Return the [X, Y] coordinate for the center point of the cell that contains the specified text.  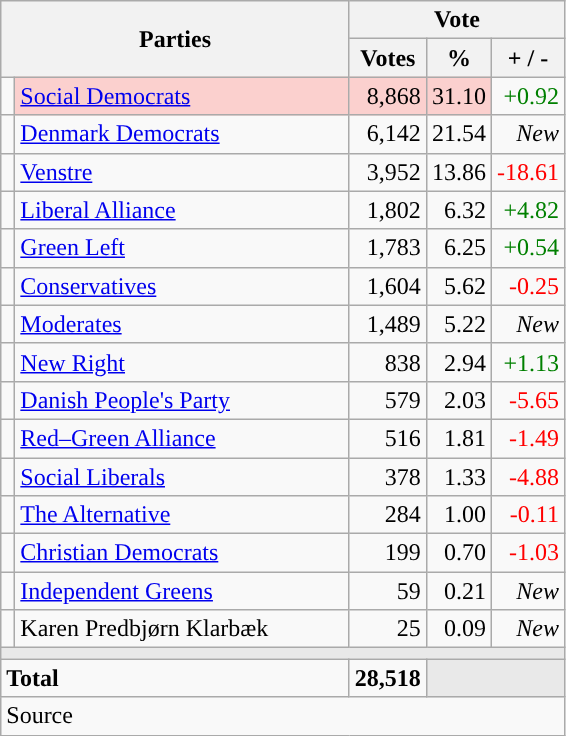
13.86 [458, 172]
Moderates [182, 324]
Karen Predbjørn Klarbæk [182, 629]
0.21 [458, 591]
6.32 [458, 210]
59 [388, 591]
% [458, 58]
378 [388, 477]
Red–Green Alliance [182, 438]
199 [388, 553]
+4.82 [528, 210]
0.70 [458, 553]
0.09 [458, 629]
+0.54 [528, 248]
8,868 [388, 96]
Independent Greens [182, 591]
1,604 [388, 286]
-0.11 [528, 515]
3,952 [388, 172]
25 [388, 629]
New Right [182, 362]
6.25 [458, 248]
Christian Democrats [182, 553]
6,142 [388, 134]
516 [388, 438]
-1.03 [528, 553]
1,489 [388, 324]
Social Liberals [182, 477]
5.22 [458, 324]
1.81 [458, 438]
+0.92 [528, 96]
2.94 [458, 362]
284 [388, 515]
+1.13 [528, 362]
5.62 [458, 286]
Source [283, 716]
Conservatives [182, 286]
-4.88 [528, 477]
The Alternative [182, 515]
Danish People's Party [182, 400]
-18.61 [528, 172]
579 [388, 400]
28,518 [388, 678]
Liberal Alliance [182, 210]
21.54 [458, 134]
Venstre [182, 172]
Parties [176, 39]
31.10 [458, 96]
1,783 [388, 248]
Denmark Democrats [182, 134]
Green Left [182, 248]
1.00 [458, 515]
Vote [456, 20]
1,802 [388, 210]
Social Democrats [182, 96]
1.33 [458, 477]
2.03 [458, 400]
-1.49 [528, 438]
-5.65 [528, 400]
Total [176, 678]
Votes [388, 58]
+ / - [528, 58]
-0.25 [528, 286]
838 [388, 362]
